For the text-containing cell, return its midpoint in (x, y) coordinate format. 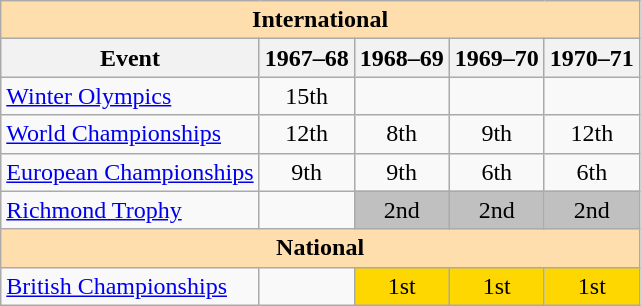
1969–70 (496, 58)
1967–68 (306, 58)
World Championships (130, 134)
Richmond Trophy (130, 210)
1970–71 (592, 58)
Winter Olympics (130, 96)
International (320, 20)
Event (130, 58)
National (320, 248)
8th (402, 134)
15th (306, 96)
British Championships (130, 286)
1968–69 (402, 58)
European Championships (130, 172)
